Return (x, y) of the center of cell containing provided text 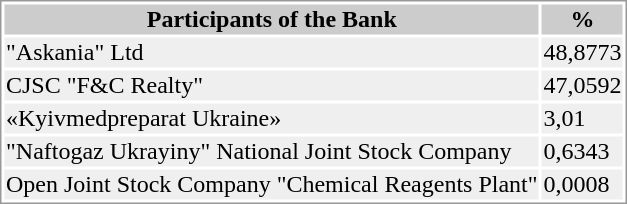
«Kyivmedpreparat Ukraine» (272, 119)
Participants of the Bank (272, 19)
"Askania" Ltd (272, 53)
% (582, 19)
"Naftogaz Ukrayiny" National Joint Stock Company (272, 151)
0,6343 (582, 151)
0,0008 (582, 185)
3,01 (582, 119)
48,8773 (582, 53)
Open Joint Stock Company "Chemical Reagents Plant" (272, 185)
47,0592 (582, 85)
CJSC "F&C Realty" (272, 85)
